Output the [x, y] coordinate of the center of the cell containing the given text.  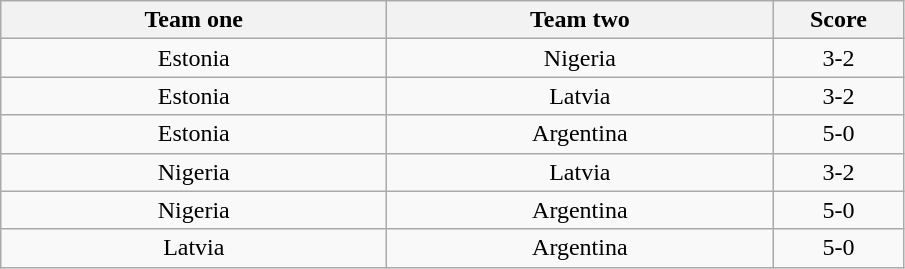
Team one [194, 20]
Team two [580, 20]
Score [838, 20]
